Find where the given text appears and provide that cell's center as (x, y) coordinate. 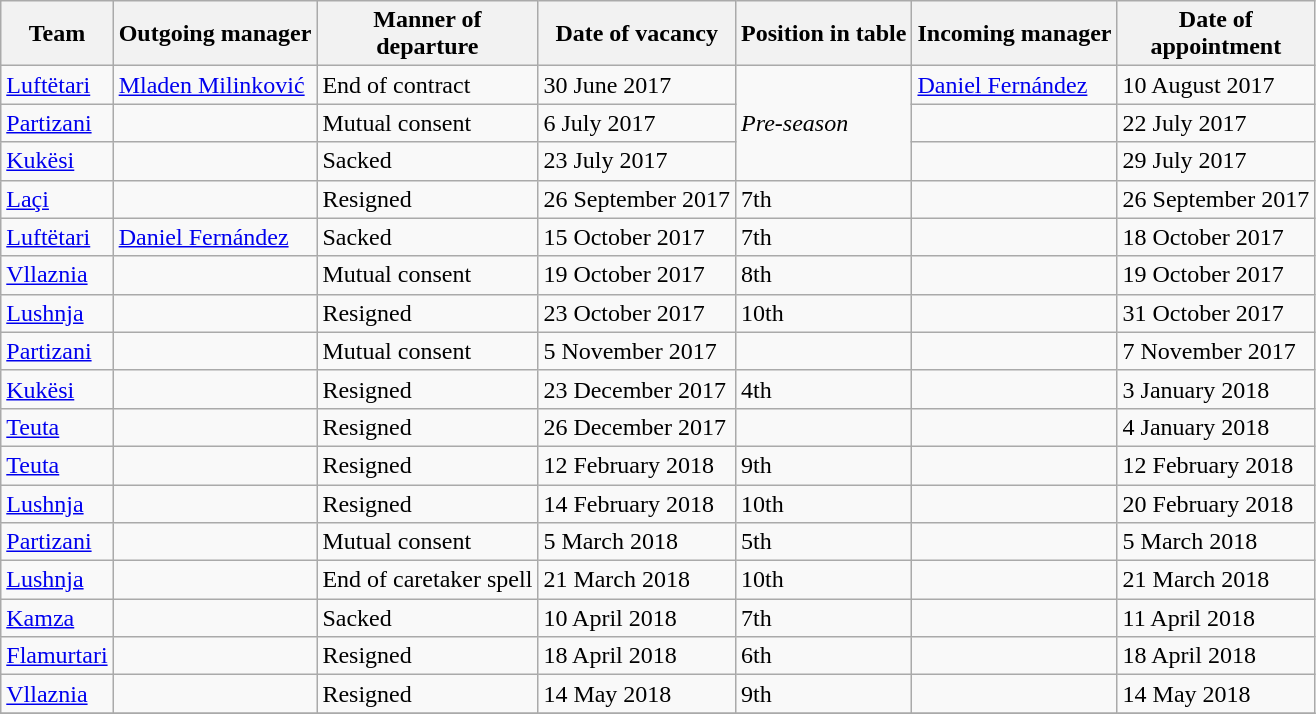
6th (824, 656)
End of contract (428, 85)
11 April 2018 (1216, 618)
Outgoing manager (215, 34)
4 January 2018 (1216, 427)
23 July 2017 (637, 161)
Position in table (824, 34)
Mladen Milinković (215, 85)
Kamza (57, 618)
Laçi (57, 199)
Pre-season (824, 123)
23 December 2017 (637, 389)
Manner ofdeparture (428, 34)
18 October 2017 (1216, 237)
29 July 2017 (1216, 161)
23 October 2017 (637, 313)
End of caretaker spell (428, 580)
10 April 2018 (637, 618)
22 July 2017 (1216, 123)
7 November 2017 (1216, 351)
26 December 2017 (637, 427)
Incoming manager (1014, 34)
Flamurtari (57, 656)
14 February 2018 (637, 503)
30 June 2017 (637, 85)
Date of vacancy (637, 34)
4th (824, 389)
31 October 2017 (1216, 313)
5 November 2017 (637, 351)
20 February 2018 (1216, 503)
8th (824, 275)
6 July 2017 (637, 123)
3 January 2018 (1216, 389)
Team (57, 34)
10 August 2017 (1216, 85)
Date ofappointment (1216, 34)
5th (824, 542)
15 October 2017 (637, 237)
